Output the (x, y) coordinate of the center of the cell containing the given text.  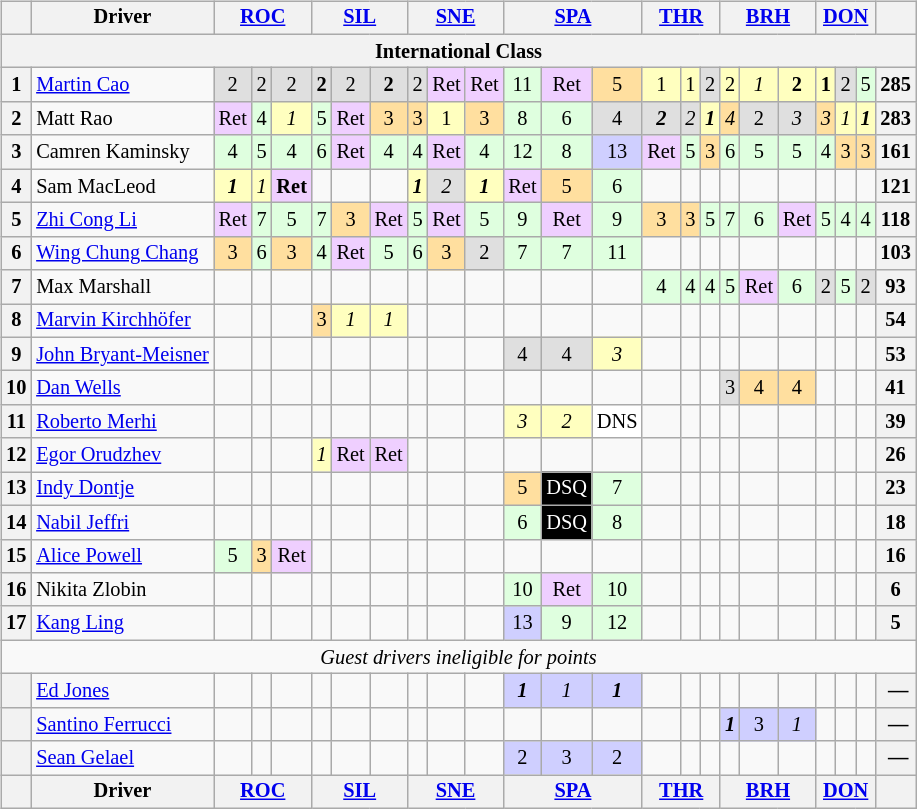
93 (895, 287)
161 (895, 152)
Marvin Kirchhöfer (122, 321)
Wing Chung Chang (122, 253)
285 (895, 85)
Sam MacLeod (122, 186)
Egor Orudzhev (122, 455)
17 (16, 623)
Martin Cao (122, 85)
26 (895, 455)
18 (895, 522)
Max Marshall (122, 287)
118 (895, 220)
Camren Kaminsky (122, 152)
International Class (458, 51)
Santino Ferrucci (122, 724)
John Bryant-Meisner (122, 354)
Alice Powell (122, 556)
Dan Wells (122, 388)
14 (16, 522)
53 (895, 354)
Matt Rao (122, 119)
41 (895, 388)
103 (895, 253)
121 (895, 186)
Sean Gelael (122, 758)
23 (895, 489)
Guest drivers ineligible for points (458, 657)
Nabil Jeffri (122, 522)
Roberto Merhi (122, 422)
Kang Ling (122, 623)
Nikita Zlobin (122, 590)
15 (16, 556)
Indy Dontje (122, 489)
Ed Jones (122, 691)
283 (895, 119)
DNS (617, 422)
Zhi Cong Li (122, 220)
39 (895, 422)
54 (895, 321)
